Return the (x, y) coordinate for the center point of the cell that contains the specified text.  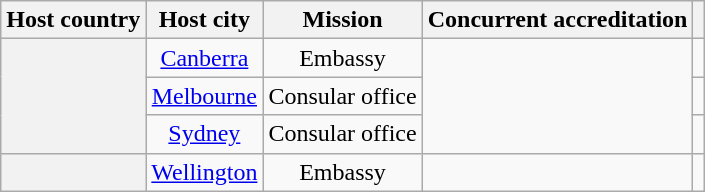
Mission (342, 20)
Host country (74, 20)
Host city (204, 20)
Concurrent accreditation (558, 20)
Wellington (204, 172)
Melbourne (204, 96)
Sydney (204, 134)
Canberra (204, 58)
